Pinpoint the cell where the given text exists, returning its (X, Y) midpoint coordinate. 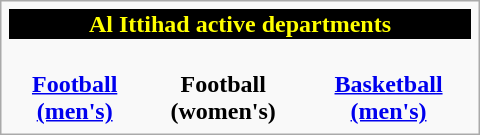
Football(women's) (223, 84)
Basketball(men's) (388, 84)
Al Ittihad active departments (240, 24)
Football(men's) (74, 84)
